Provide the (x, y) coordinate of the cell's center where the given text is located.  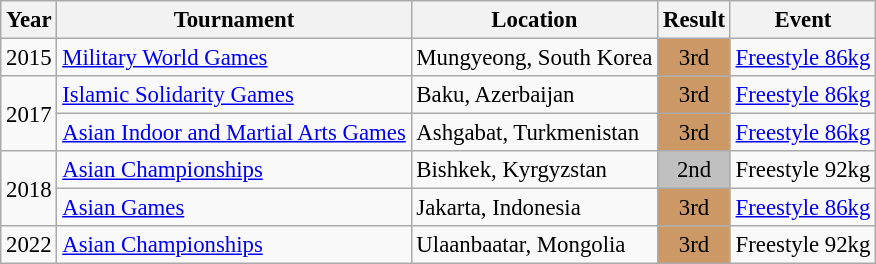
Tournament (234, 20)
2022 (29, 245)
Asian Indoor and Martial Arts Games (234, 133)
Military World Games (234, 58)
2018 (29, 188)
Ulaanbaatar, Mongolia (534, 245)
2nd (694, 170)
Location (534, 20)
Baku, Azerbaijan (534, 95)
2015 (29, 58)
Jakarta, Indonesia (534, 208)
Asian Games (234, 208)
Event (802, 20)
Mungyeong, South Korea (534, 58)
2017 (29, 114)
Islamic Solidarity Games (234, 95)
Year (29, 20)
Ashgabat, Turkmenistan (534, 133)
Result (694, 20)
Bishkek, Kyrgyzstan (534, 170)
